Return the (X, Y) coordinate for the center point of the cell that contains the specified text.  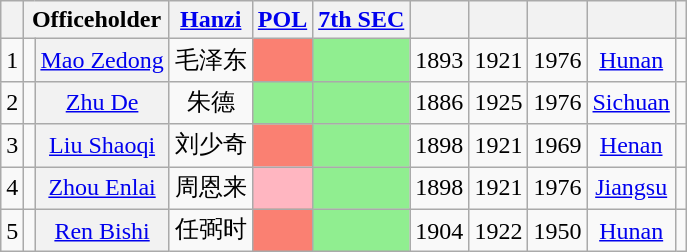
POL (282, 20)
刘少奇 (210, 146)
Zhou Enlai (102, 188)
1922 (498, 230)
Sichuan (631, 102)
任弼时 (210, 230)
毛泽东 (210, 60)
Jiangsu (631, 188)
1904 (440, 230)
5 (12, 230)
7th SEC (362, 20)
周恩来 (210, 188)
1893 (440, 60)
Hanzi (210, 20)
1886 (440, 102)
Liu Shaoqi (102, 146)
Officeholder (96, 20)
1 (12, 60)
1950 (558, 230)
1925 (498, 102)
2 (12, 102)
Henan (631, 146)
Zhu De (102, 102)
Mao Zedong (102, 60)
朱德 (210, 102)
3 (12, 146)
4 (12, 188)
Ren Bishi (102, 230)
1969 (558, 146)
